Provide the (X, Y) coordinate of the cell's center where the given text is located.  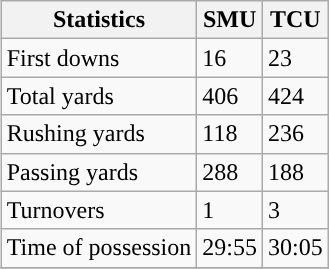
188 (296, 172)
Statistics (99, 20)
16 (230, 58)
Passing yards (99, 172)
SMU (230, 20)
236 (296, 134)
1 (230, 210)
TCU (296, 20)
Time of possession (99, 248)
406 (230, 96)
118 (230, 134)
30:05 (296, 248)
424 (296, 96)
Turnovers (99, 210)
3 (296, 210)
23 (296, 58)
29:55 (230, 248)
288 (230, 172)
Rushing yards (99, 134)
First downs (99, 58)
Total yards (99, 96)
